Capture the cell that displays the provided text and extract its (x, y) central coordinate. 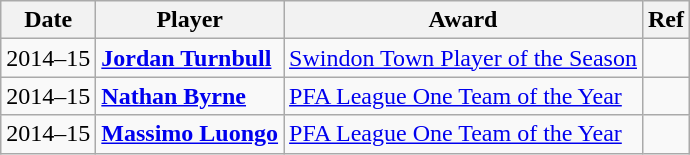
Player (190, 20)
Award (464, 20)
Ref (666, 20)
Nathan Byrne (190, 96)
Jordan Turnbull (190, 58)
Massimo Luongo (190, 134)
Date (48, 20)
Swindon Town Player of the Season (464, 58)
